Extract the [X, Y] coordinate from the center of the cell holding the provided text.  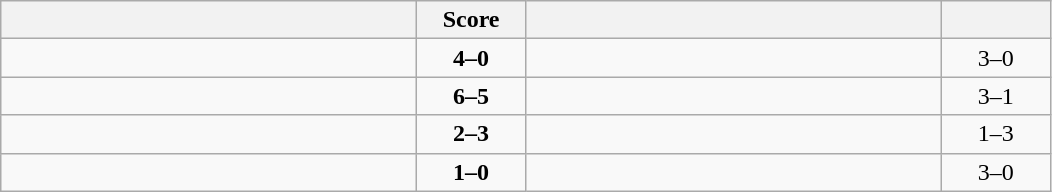
1–0 [472, 172]
3–1 [996, 96]
1–3 [996, 134]
Score [472, 20]
6–5 [472, 96]
4–0 [472, 58]
2–3 [472, 134]
